From the cell containing the given text, extract its center point as (x, y) coordinate. 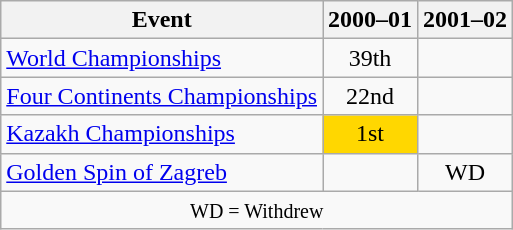
WD = Withdrew (257, 210)
2001–02 (466, 20)
WD (466, 172)
2000–01 (370, 20)
Kazakh Championships (162, 134)
Four Continents Championships (162, 96)
39th (370, 58)
Event (162, 20)
Golden Spin of Zagreb (162, 172)
World Championships (162, 58)
1st (370, 134)
22nd (370, 96)
